Capture the cell that displays the provided text and extract its [X, Y] central coordinate. 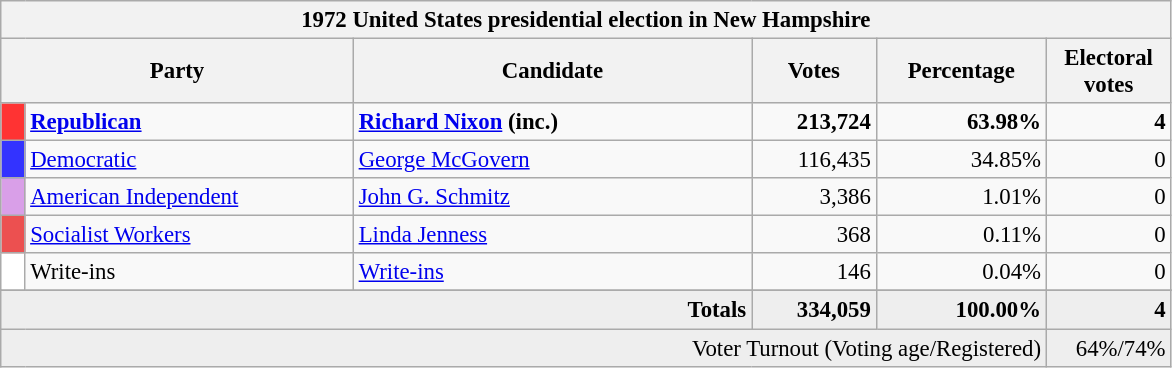
Votes [814, 72]
American Independent [189, 197]
Voter Turnout (Voting age/Registered) [524, 348]
116,435 [814, 160]
George McGovern [552, 160]
146 [814, 273]
334,059 [814, 310]
1.01% [961, 197]
Party [178, 72]
Democratic [189, 160]
64%/74% [1108, 348]
Socialist Workers [189, 235]
0.11% [961, 235]
Linda Jenness [552, 235]
63.98% [961, 122]
John G. Schmitz [552, 197]
Republican [189, 122]
Percentage [961, 72]
368 [814, 235]
Electoral votes [1108, 72]
Richard Nixon (inc.) [552, 122]
0.04% [961, 273]
100.00% [961, 310]
34.85% [961, 160]
3,386 [814, 197]
1972 United States presidential election in New Hampshire [586, 20]
Candidate [552, 72]
213,724 [814, 122]
Totals [376, 310]
